Identify which cell holds the provided text, then report its [X, Y] central coordinate. 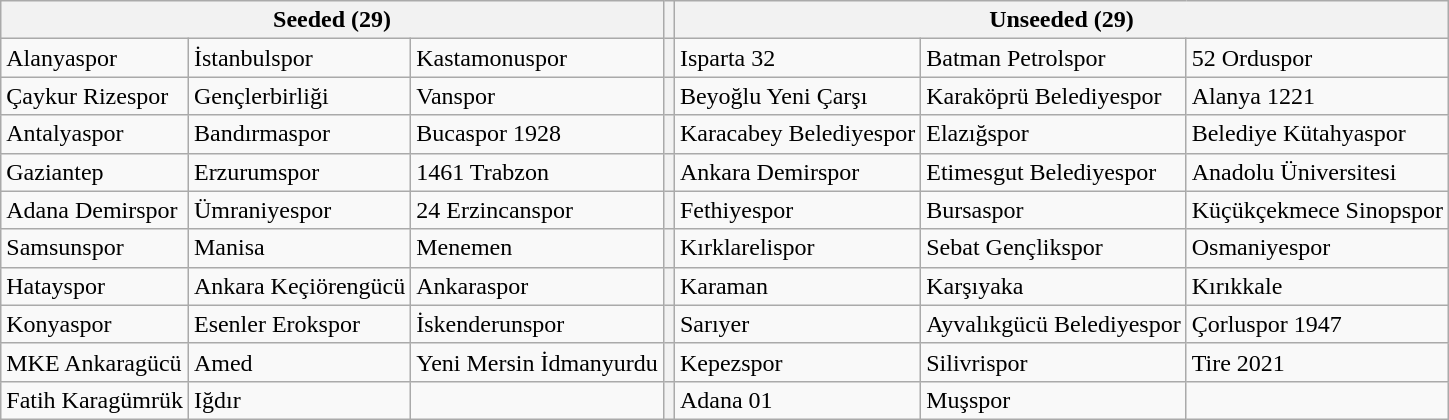
Bursaspor [1054, 210]
İskenderunspor [538, 324]
Tire 2021 [1317, 362]
Konyaspor [95, 324]
Esenler Erokspor [299, 324]
Ümraniyespor [299, 210]
Ankara Keçiörengücü [299, 286]
52 Orduspor [1317, 58]
Antalyaspor [95, 134]
Vanspor [538, 96]
Gençlerbirliği [299, 96]
Muşspor [1054, 400]
Beyoğlu Yeni Çarşı [797, 96]
Karacabey Belediyespor [797, 134]
Bandırmaspor [299, 134]
Ayvalıkgücü Belediyespor [1054, 324]
Osmaniyespor [1317, 248]
Kepezspor [797, 362]
Karaman [797, 286]
Sarıyer [797, 324]
Fatih Karagümrük [95, 400]
Alanyaspor [95, 58]
Manisa [299, 248]
Silivrispor [1054, 362]
Karşıyaka [1054, 286]
İstanbulspor [299, 58]
Çorluspor 1947 [1317, 324]
Seeded (29) [332, 20]
Karaköprü Belediyespor [1054, 96]
Hatayspor [95, 286]
Kırklarelispor [797, 248]
Gaziantep [95, 172]
Adana Demirspor [95, 210]
Etimesgut Belediyespor [1054, 172]
Ankaraspor [538, 286]
MKE Ankaragücü [95, 362]
Bucaspor 1928 [538, 134]
Samsunspor [95, 248]
Çaykur Rizespor [95, 96]
Yeni Mersin İdmanyurdu [538, 362]
Küçükçekmece Sinopspor [1317, 210]
Menemen [538, 248]
Elazığspor [1054, 134]
Ankara Demirspor [797, 172]
Belediye Kütahyaspor [1317, 134]
Isparta 32 [797, 58]
Batman Petrolspor [1054, 58]
Kastamonuspor [538, 58]
Iğdır [299, 400]
Unseeded (29) [1061, 20]
Anadolu Üniversitesi [1317, 172]
Fethiyespor [797, 210]
24 Erzincanspor [538, 210]
Erzurumspor [299, 172]
1461 Trabzon [538, 172]
Alanya 1221 [1317, 96]
Sebat Gençlikspor [1054, 248]
Adana 01 [797, 400]
Kırıkkale [1317, 286]
Amed [299, 362]
